Return (X, Y) of the center of cell containing provided text 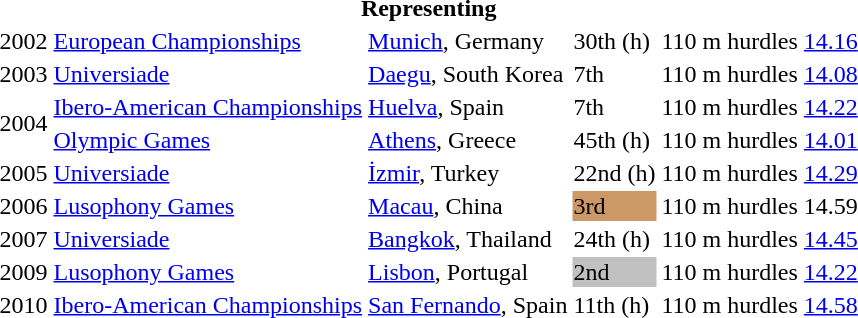
Daegu, South Korea (468, 74)
30th (h) (614, 41)
3rd (614, 206)
European Championships (208, 41)
2nd (614, 272)
Olympic Games (208, 140)
Huelva, Spain (468, 107)
Ibero-American Championships (208, 107)
Bangkok, Thailand (468, 239)
45th (h) (614, 140)
İzmir, Turkey (468, 173)
22nd (h) (614, 173)
Lisbon, Portugal (468, 272)
Athens, Greece (468, 140)
Munich, Germany (468, 41)
24th (h) (614, 239)
Macau, China (468, 206)
